Detect which cell encompasses the target text, then output its [x, y] center coordinate. 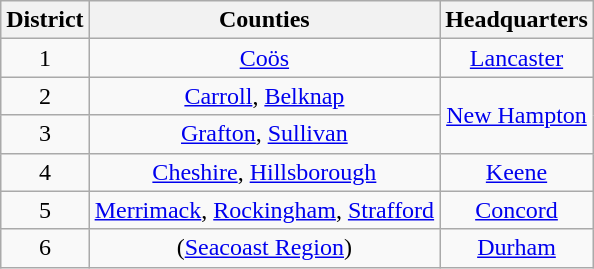
4 [45, 172]
Lancaster [517, 58]
6 [45, 248]
Headquarters [517, 20]
5 [45, 210]
2 [45, 96]
New Hampton [517, 115]
Counties [264, 20]
1 [45, 58]
Keene [517, 172]
District [45, 20]
Grafton, Sullivan [264, 134]
Durham [517, 248]
(Seacoast Region) [264, 248]
3 [45, 134]
Cheshire, Hillsborough [264, 172]
Carroll, Belknap [264, 96]
Coös [264, 58]
Concord [517, 210]
Merrimack, Rockingham, Strafford [264, 210]
